Return [x, y] of the center of cell containing provided text 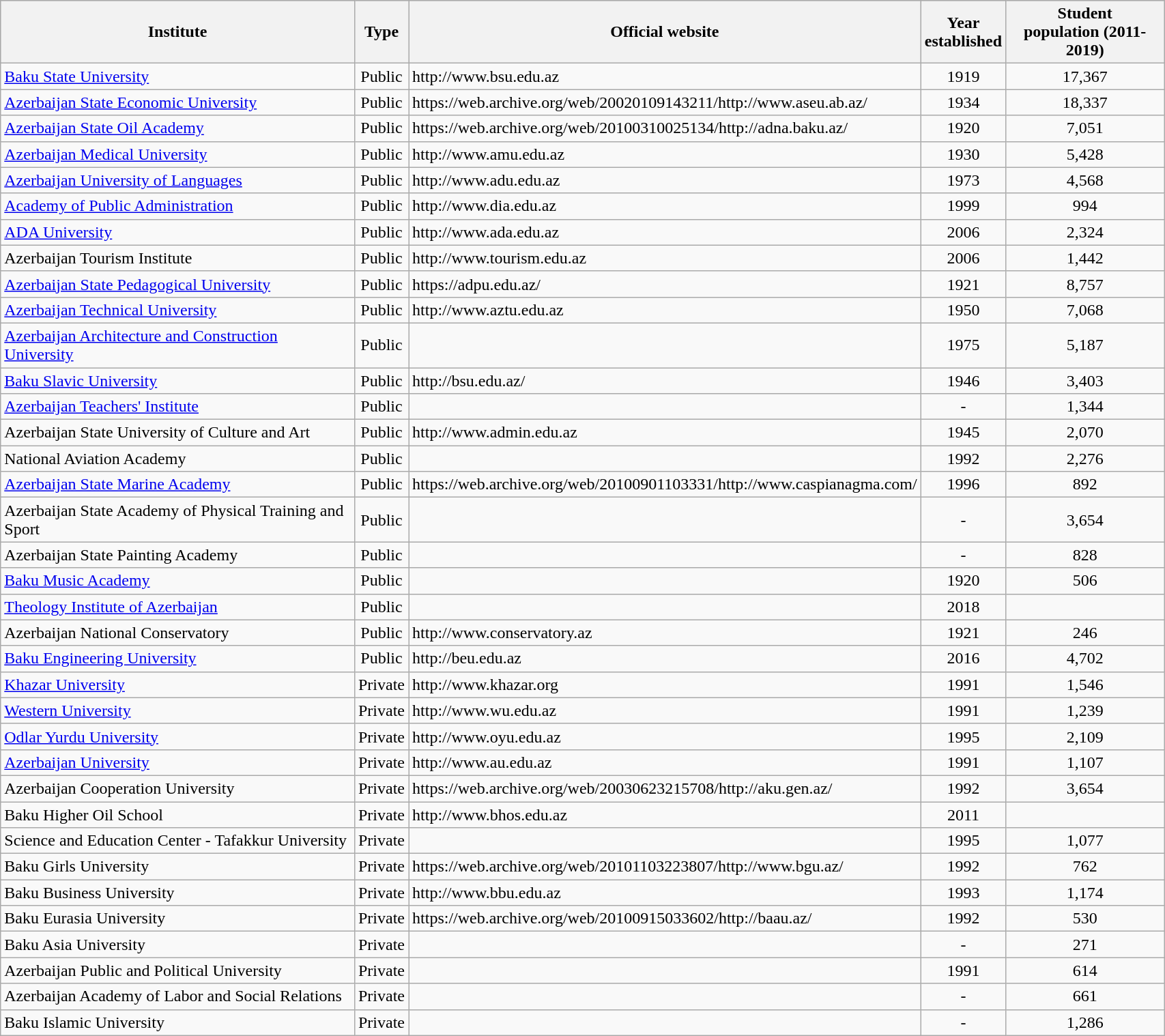
1973 [963, 180]
18,337 [1085, 102]
661 [1085, 996]
National Aviation Academy [177, 459]
892 [1085, 485]
7,051 [1085, 128]
Western University [177, 710]
271 [1085, 945]
Baku State University [177, 76]
Azerbaijan University of Languages [177, 180]
3,403 [1085, 380]
Baku Engineering University [177, 659]
5,428 [1085, 154]
5,187 [1085, 345]
Baku Music Academy [177, 581]
1999 [963, 206]
2018 [963, 607]
Baku Islamic University [177, 1022]
http://www.au.edu.az [665, 762]
Institute [177, 32]
https://web.archive.org/web/20100901103331/http://www.caspianagma.com/ [665, 485]
http://www.tourism.edu.az [665, 258]
2011 [963, 814]
http://www.bbu.edu.az [665, 893]
Azerbaijan Medical University [177, 154]
Azerbaijan Architecture and Construction University [177, 345]
2,109 [1085, 736]
Azerbaijan State Academy of Physical Training and Sport [177, 520]
Azerbaijan Technical University [177, 310]
2016 [963, 659]
Baku Business University [177, 893]
Azerbaijan University [177, 762]
7,068 [1085, 310]
Baku Eurasia University [177, 919]
Type [381, 32]
506 [1085, 581]
1,442 [1085, 258]
1,344 [1085, 407]
Azerbaijan State Pedagogical University [177, 284]
1919 [963, 76]
http://www.ada.edu.az [665, 232]
Khazar University [177, 685]
ADA University [177, 232]
https://adpu.edu.az/ [665, 284]
http://www.khazar.org [665, 685]
1,077 [1085, 841]
2,324 [1085, 232]
17,367 [1085, 76]
http://bsu.edu.az/ [665, 380]
1,286 [1085, 1022]
Science and Education Center - Tafakkur University [177, 841]
Odlar Yurdu University [177, 736]
Yearestablished [963, 32]
https://web.archive.org/web/20101103223807/http://www.bgu.az/ [665, 867]
http://www.bhos.edu.az [665, 814]
1993 [963, 893]
http://www.admin.edu.az [665, 433]
http://beu.edu.az [665, 659]
Azerbaijan National Conservatory [177, 633]
Baku Slavic University [177, 380]
530 [1085, 919]
1945 [963, 433]
http://www.oyu.edu.az [665, 736]
246 [1085, 633]
1,546 [1085, 685]
762 [1085, 867]
Azerbaijan Academy of Labor and Social Relations [177, 996]
Azerbaijan Teachers' Institute [177, 407]
828 [1085, 555]
1,239 [1085, 710]
http://www.amu.edu.az [665, 154]
Azerbaijan State University of Culture and Art [177, 433]
https://web.archive.org/web/20100915033602/http://baau.az/ [665, 919]
1946 [963, 380]
http://www.conservatory.az [665, 633]
Studentpopulation (2011-2019) [1085, 32]
994 [1085, 206]
4,568 [1085, 180]
4,702 [1085, 659]
2,070 [1085, 433]
Academy of Public Administration [177, 206]
Azerbaijan State Oil Academy [177, 128]
Azerbaijan State Painting Academy [177, 555]
2,276 [1085, 459]
http://www.dia.edu.az [665, 206]
1,174 [1085, 893]
614 [1085, 970]
https://web.archive.org/web/20020109143211/http://www.aseu.ab.az/ [665, 102]
Theology Institute of Azerbaijan [177, 607]
http://www.bsu.edu.az [665, 76]
https://web.archive.org/web/20030623215708/http://aku.gen.az/ [665, 788]
Baku Asia University [177, 945]
1950 [963, 310]
8,757 [1085, 284]
Azerbaijan Tourism Institute [177, 258]
1996 [963, 485]
Azerbaijan State Economic University [177, 102]
1930 [963, 154]
Baku Girls University [177, 867]
http://www.adu.edu.az [665, 180]
1975 [963, 345]
Baku Higher Oil School [177, 814]
https://web.archive.org/web/20100310025134/http://adna.baku.az/ [665, 128]
Azerbaijan State Marine Academy [177, 485]
Azerbaijan Cooperation University [177, 788]
Azerbaijan Public and Political University [177, 970]
http://www.wu.edu.az [665, 710]
1934 [963, 102]
1,107 [1085, 762]
http://www.aztu.edu.az [665, 310]
Official website [665, 32]
